Scan for the cell matching the given text and deliver its [x, y] coordinate at center. 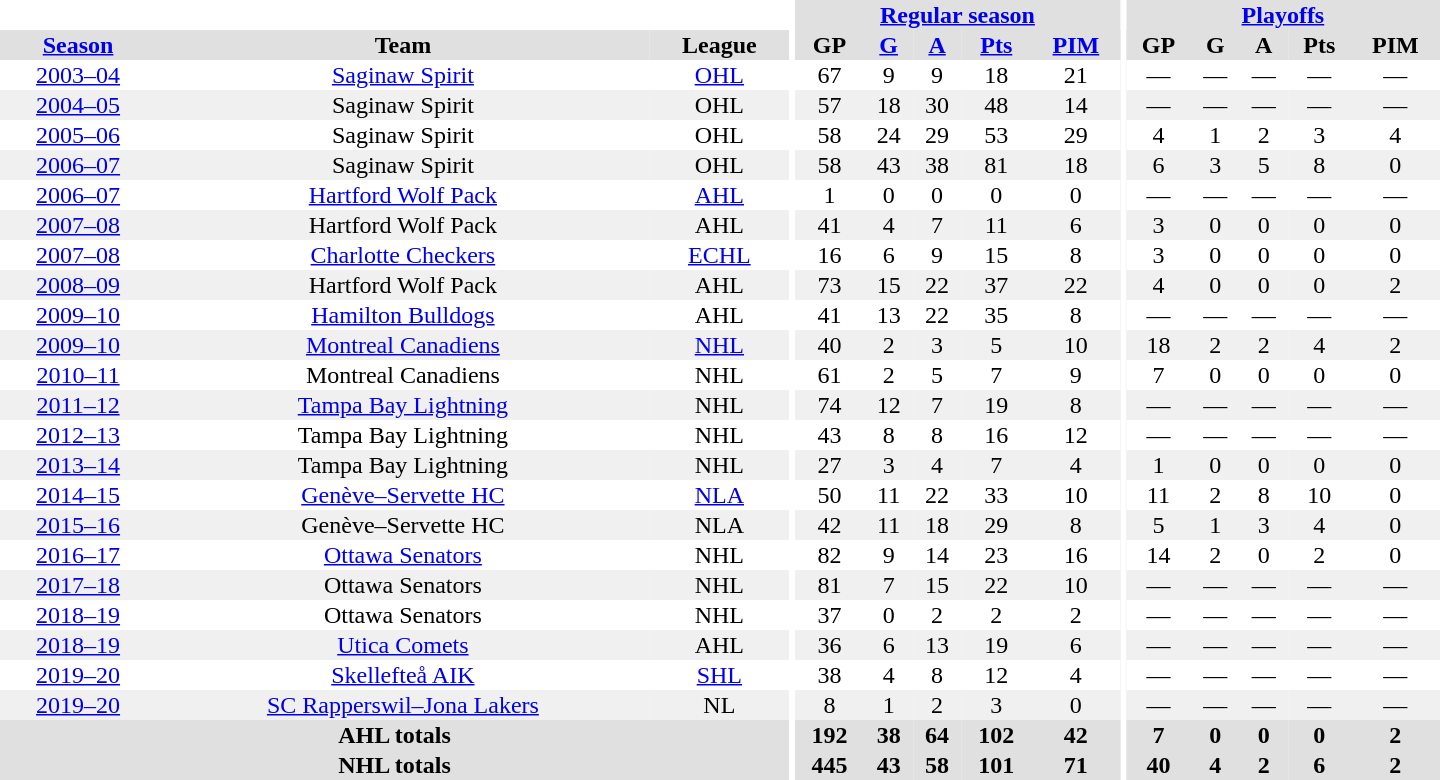
35 [996, 315]
24 [888, 135]
27 [829, 465]
Regular season [957, 15]
NHL totals [394, 765]
ECHL [720, 255]
Hamilton Bulldogs [403, 315]
61 [829, 375]
82 [829, 555]
League [720, 45]
2005–06 [78, 135]
Playoffs [1283, 15]
Skellefteå AIK [403, 675]
Season [78, 45]
33 [996, 495]
23 [996, 555]
NL [720, 705]
2010–11 [78, 375]
SC Rapperswil–Jona Lakers [403, 705]
Utica Comets [403, 645]
AHL totals [394, 735]
67 [829, 75]
2017–18 [78, 585]
71 [1076, 765]
50 [829, 495]
2015–16 [78, 525]
2011–12 [78, 405]
36 [829, 645]
102 [996, 735]
192 [829, 735]
57 [829, 105]
2014–15 [78, 495]
2003–04 [78, 75]
445 [829, 765]
Team [403, 45]
2008–09 [78, 285]
53 [996, 135]
2004–05 [78, 105]
Charlotte Checkers [403, 255]
30 [937, 105]
74 [829, 405]
2012–13 [78, 435]
73 [829, 285]
101 [996, 765]
64 [937, 735]
2016–17 [78, 555]
2013–14 [78, 465]
21 [1076, 75]
48 [996, 105]
SHL [720, 675]
